Return the (x, y) coordinate for the center point of the cell that contains the specified text.  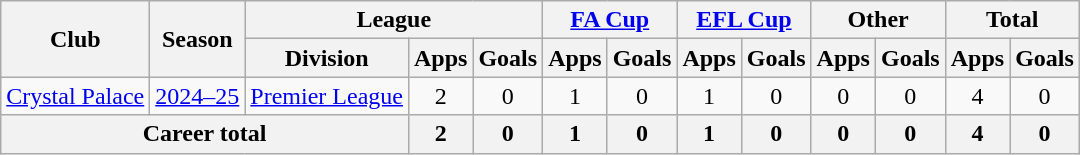
Club (76, 39)
Other (878, 20)
Premier League (327, 96)
EFL Cup (744, 20)
FA Cup (610, 20)
Season (198, 39)
Division (327, 58)
2024–25 (198, 96)
Total (1012, 20)
League (394, 20)
Career total (205, 134)
Crystal Palace (76, 96)
